For the text-containing cell, return its midpoint in (x, y) coordinate format. 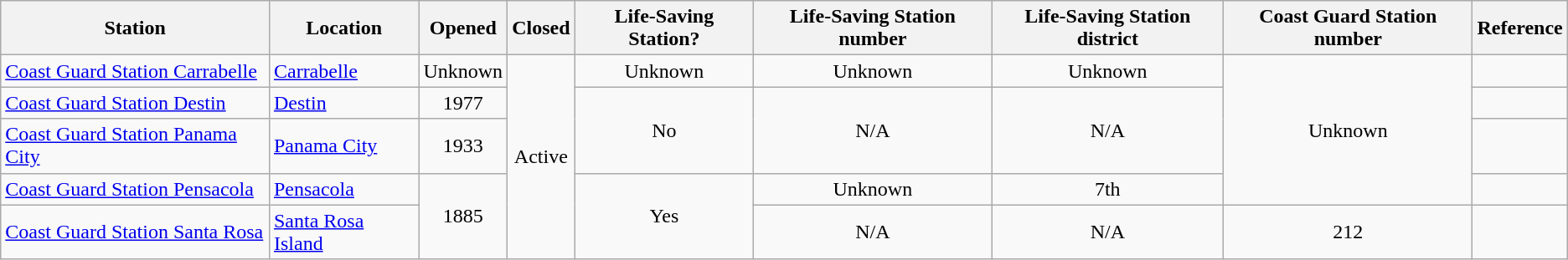
Coast Guard Station Carrabelle (136, 71)
Closed (541, 28)
Santa Rosa Island (343, 232)
Coast Guard Station Panama City (136, 145)
Panama City (343, 145)
Active (541, 157)
Life-Saving Station? (664, 28)
Location (343, 28)
1977 (463, 103)
Life-Saving Station district (1107, 28)
Coast Guard Station number (1349, 28)
Opened (463, 28)
1933 (463, 145)
Coast Guard Station Pensacola (136, 189)
212 (1349, 232)
No (664, 130)
Life-Saving Station number (873, 28)
Carrabelle (343, 71)
7th (1107, 189)
Coast Guard Station Santa Rosa (136, 232)
Station (136, 28)
1885 (463, 216)
Reference (1519, 28)
Coast Guard Station Destin (136, 103)
Yes (664, 216)
Pensacola (343, 189)
Destin (343, 103)
